Find where the given text appears and provide that cell's center as (x, y) coordinate. 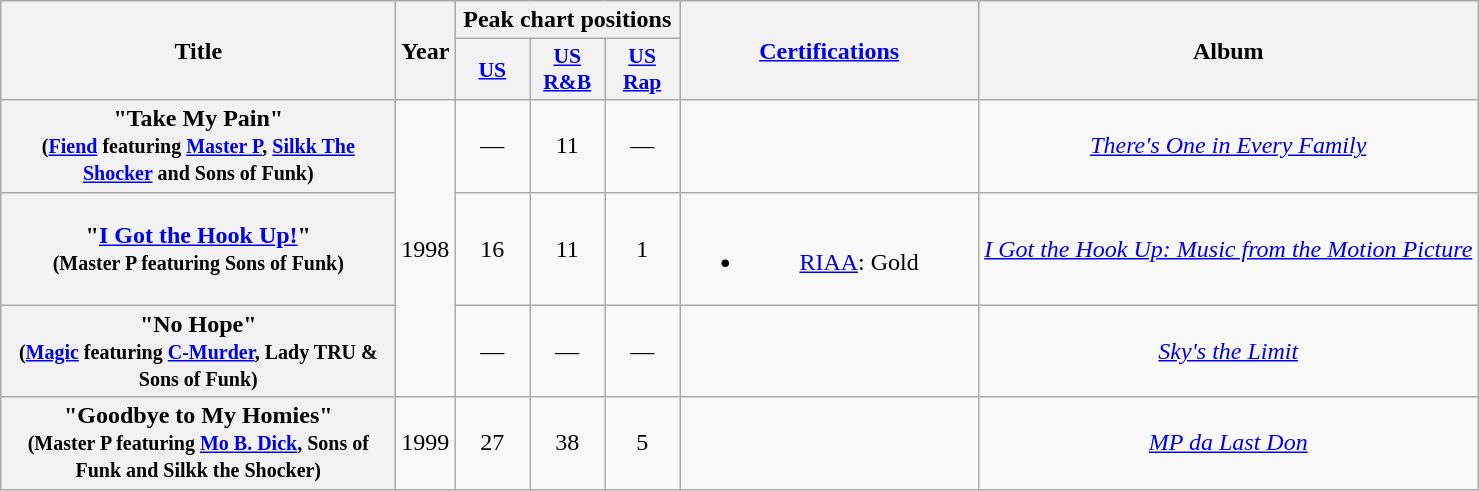
"Take My Pain"(Fiend featuring Master P, Silkk The Shocker and Sons of Funk) (198, 146)
5 (642, 443)
MP da Last Don (1228, 443)
1999 (426, 443)
Peak chart positions (568, 20)
1998 (426, 248)
Year (426, 50)
I Got the Hook Up: Music from the Motion Picture (1228, 248)
16 (492, 248)
RIAA: Gold (830, 248)
USRap (642, 70)
Sky's the Limit (1228, 351)
Title (198, 50)
USR&B (568, 70)
27 (492, 443)
"I Got the Hook Up!"(Master P featuring Sons of Funk) (198, 248)
"No Hope"(Magic featuring C-Murder, Lady TRU & Sons of Funk) (198, 351)
There's One in Every Family (1228, 146)
38 (568, 443)
1 (642, 248)
"Goodbye to My Homies"(Master P featuring Mo B. Dick, Sons of Funk and Silkk the Shocker) (198, 443)
US (492, 70)
Album (1228, 50)
Certifications (830, 50)
